Scan for the cell matching the given text and deliver its [X, Y] coordinate at center. 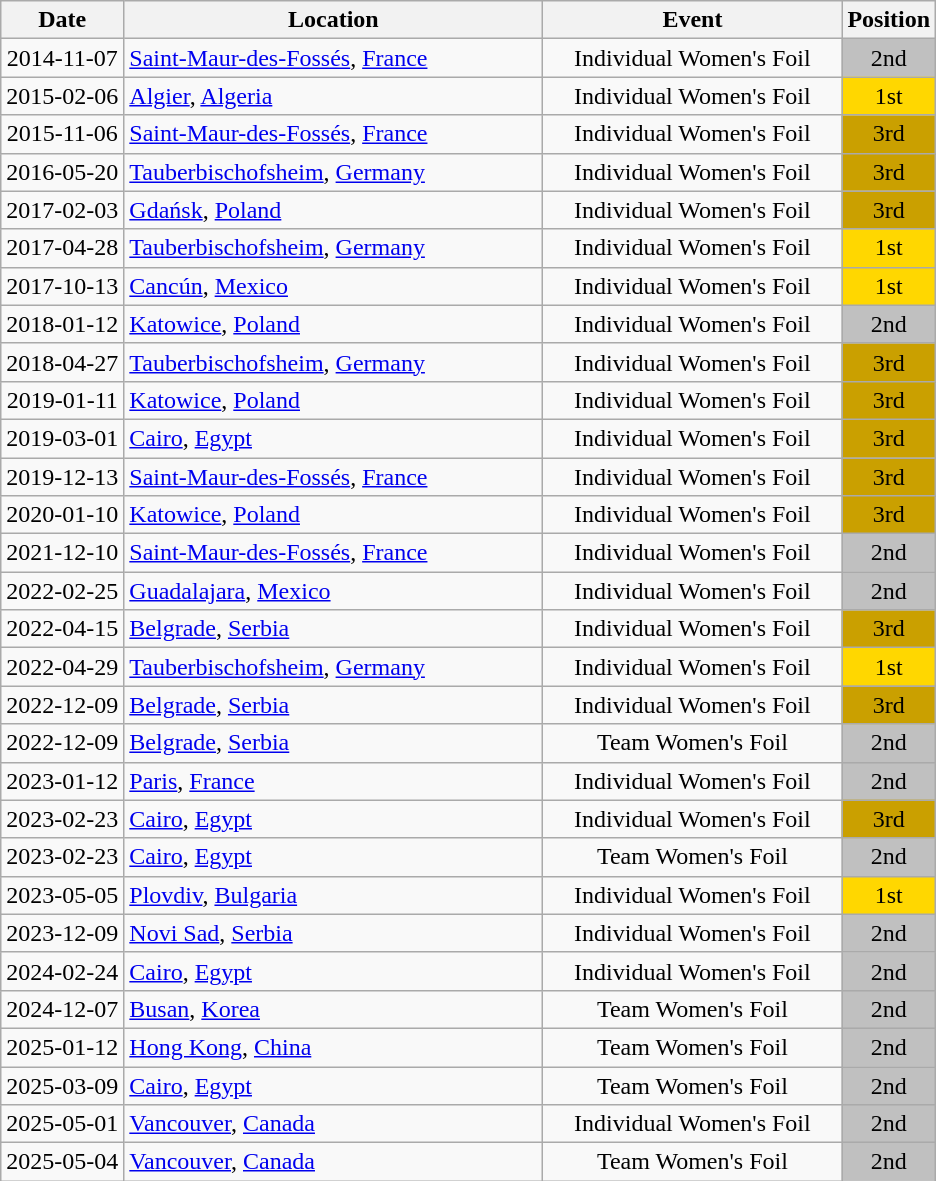
2019-12-13 [62, 477]
2018-04-27 [62, 362]
2020-01-10 [62, 515]
2018-01-12 [62, 324]
Location [334, 20]
2021-12-10 [62, 553]
Paris, France [334, 781]
2023-01-12 [62, 781]
2015-02-06 [62, 96]
2023-12-09 [62, 933]
2015-11-06 [62, 134]
Novi Sad, Serbia [334, 933]
2022-02-25 [62, 591]
Event [692, 20]
2019-03-01 [62, 438]
Busan, Korea [334, 1009]
2025-05-04 [62, 1162]
2024-12-07 [62, 1009]
2022-04-15 [62, 629]
2017-02-03 [62, 210]
2023-05-05 [62, 895]
Gdańsk, Poland [334, 210]
2019-01-11 [62, 400]
Algier, Algeria [334, 96]
Date [62, 20]
2017-04-28 [62, 248]
Guadalajara, Mexico [334, 591]
2024-02-24 [62, 971]
Hong Kong, China [334, 1047]
Cancún, Mexico [334, 286]
Position [889, 20]
2025-01-12 [62, 1047]
2025-05-01 [62, 1124]
Plovdiv, Bulgaria [334, 895]
2017-10-13 [62, 286]
2016-05-20 [62, 172]
2014-11-07 [62, 58]
2025-03-09 [62, 1085]
2022-04-29 [62, 667]
